Extract the (x, y) coordinate from the center of the cell holding the provided text.  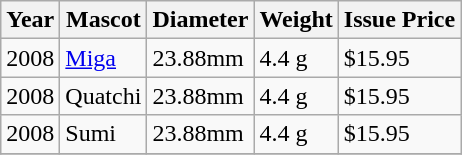
Year (30, 20)
Sumi (104, 134)
Diameter (200, 20)
Issue Price (399, 20)
Miga (104, 58)
Mascot (104, 20)
Quatchi (104, 96)
Weight (296, 20)
